Output the [X, Y] coordinate of the center of the cell containing the given text.  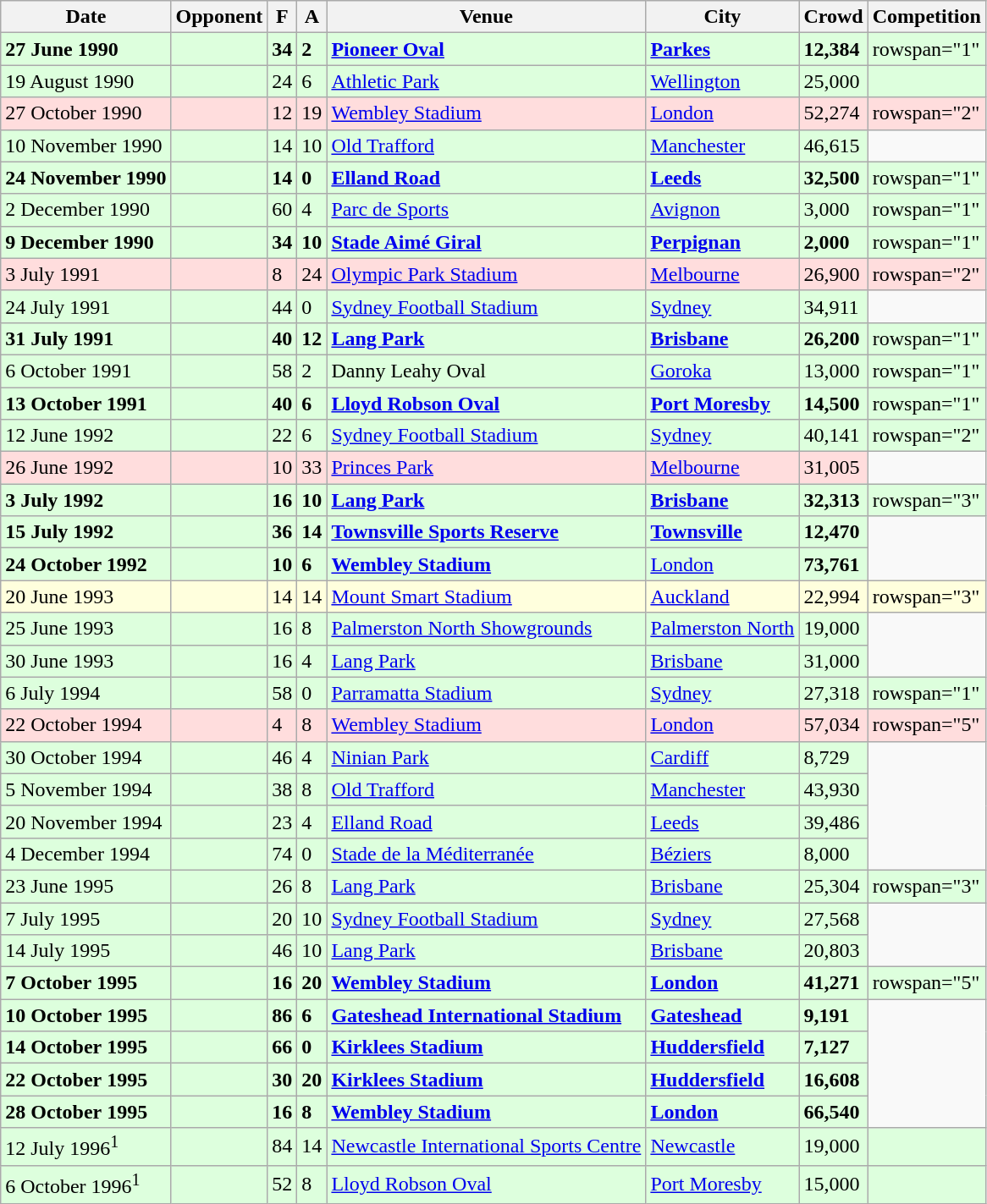
15 July 1992 [86, 532]
24 July 1991 [86, 306]
20,803 [833, 951]
34,911 [833, 306]
Newcastle [723, 1147]
31,000 [833, 661]
6 October 19961 [86, 1185]
5 November 1994 [86, 789]
24 November 1990 [86, 178]
Pioneer Oval [486, 49]
F [283, 17]
74 [283, 854]
44 [283, 306]
57,034 [833, 725]
Parramatta Stadium [486, 693]
Newcastle International Sports Centre [486, 1147]
Olympic Park Stadium [486, 274]
26,900 [833, 274]
Gateshead International Stadium [486, 1015]
33 [312, 468]
30 October 1994 [86, 757]
Mount Smart Stadium [486, 597]
31,005 [833, 468]
28 October 1995 [86, 1112]
Palmerston North [723, 629]
25 June 1993 [86, 629]
3,000 [833, 210]
8,729 [833, 757]
40,141 [833, 436]
27 October 1990 [86, 113]
6 October 1991 [86, 371]
52 [283, 1185]
7 October 1995 [86, 983]
4 December 1994 [86, 854]
66 [283, 1047]
A [312, 17]
2 December 1990 [86, 210]
8,000 [833, 854]
Competition [926, 17]
3 July 1992 [86, 500]
12 June 1992 [86, 436]
7,127 [833, 1047]
Palmerston North Showgrounds [486, 629]
Goroka [723, 371]
52,274 [833, 113]
20 June 1993 [86, 597]
9,191 [833, 1015]
10 October 1995 [86, 1015]
Townsville [723, 532]
36 [283, 532]
Wellington [723, 81]
Parc de Sports [486, 210]
Ninian Park [486, 757]
3 July 1991 [86, 274]
Venue [486, 17]
City [723, 17]
27,568 [833, 918]
9 December 1990 [86, 242]
Auckland [723, 597]
39,486 [833, 822]
14,500 [833, 404]
Stade Aimé Giral [486, 242]
2,000 [833, 242]
38 [283, 789]
20 November 1994 [86, 822]
32,313 [833, 500]
Stade de la Méditerranée [486, 854]
30 [283, 1080]
12,384 [833, 49]
13 October 1991 [86, 404]
12 July 19961 [86, 1147]
10 November 1990 [86, 146]
25,304 [833, 886]
31 July 1991 [86, 338]
30 June 1993 [86, 661]
66,540 [833, 1112]
60 [283, 210]
24 October 1992 [86, 564]
25,000 [833, 81]
Cardiff [723, 757]
22 [283, 436]
6 July 1994 [86, 693]
32,500 [833, 178]
Danny Leahy Oval [486, 371]
41,271 [833, 983]
23 June 1995 [86, 886]
Athletic Park [486, 81]
26 [283, 886]
Perpignan [723, 242]
27 June 1990 [86, 49]
86 [283, 1015]
Princes Park [486, 468]
46,615 [833, 146]
Gateshead [723, 1015]
15,000 [833, 1185]
19 August 1990 [86, 81]
84 [283, 1147]
Townsville Sports Reserve [486, 532]
Parkes [723, 49]
22 October 1995 [86, 1080]
12,470 [833, 532]
Opponent [219, 17]
13,000 [833, 371]
Crowd [833, 17]
14 October 1995 [86, 1047]
43,930 [833, 789]
7 July 1995 [86, 918]
23 [283, 822]
Date [86, 17]
27,318 [833, 693]
73,761 [833, 564]
26,200 [833, 338]
14 July 1995 [86, 951]
19 [312, 113]
22,994 [833, 597]
16,608 [833, 1080]
Avignon [723, 210]
Béziers [723, 854]
22 October 1994 [86, 725]
26 June 1992 [86, 468]
